Provide the [X, Y] coordinate of the cell's center where the given text is located.  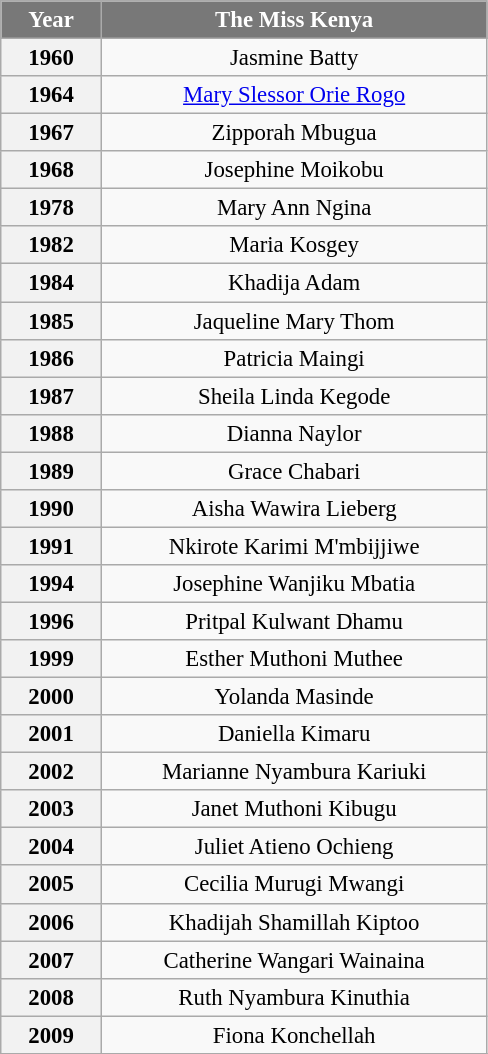
Year [52, 20]
1989 [52, 471]
Grace Chabari [294, 471]
Josephine Moikobu [294, 170]
Pritpal Kulwant Dhamu [294, 621]
Yolanda Masinde [294, 697]
1968 [52, 170]
Fiona Konchellah [294, 1035]
1960 [52, 58]
2008 [52, 997]
Aisha Wawira Lieberg [294, 509]
1967 [52, 133]
Jaqueline Mary Thom [294, 321]
Dianna Naylor [294, 433]
1996 [52, 621]
Ruth Nyambura Kinuthia [294, 997]
The Miss Kenya [294, 20]
1994 [52, 584]
Sheila Linda Kegode [294, 396]
1964 [52, 95]
Juliet Atieno Ochieng [294, 847]
1985 [52, 321]
1986 [52, 358]
2006 [52, 922]
Patricia Maingi [294, 358]
Zipporah Mbugua [294, 133]
Esther Muthoni Muthee [294, 659]
1988 [52, 433]
2002 [52, 772]
Khadijah Shamillah Kiptoo [294, 922]
Cecilia Murugi Mwangi [294, 885]
Jasmine Batty [294, 58]
Josephine Wanjiku Mbatia [294, 584]
Mary Ann Ngina [294, 208]
1987 [52, 396]
Mary Slessor Orie Rogo [294, 95]
1990 [52, 509]
Maria Kosgey [294, 245]
1999 [52, 659]
2007 [52, 960]
Marianne Nyambura Kariuki [294, 772]
2005 [52, 885]
2003 [52, 809]
Janet Muthoni Kibugu [294, 809]
Daniella Kimaru [294, 734]
2009 [52, 1035]
1978 [52, 208]
1991 [52, 546]
1984 [52, 283]
Nkirote Karimi M'mbijjiwe [294, 546]
Catherine Wangari Wainaina [294, 960]
Khadija Adam [294, 283]
2000 [52, 697]
1982 [52, 245]
2004 [52, 847]
2001 [52, 734]
